Extract the [x, y] coordinate from the center of the cell holding the provided text.  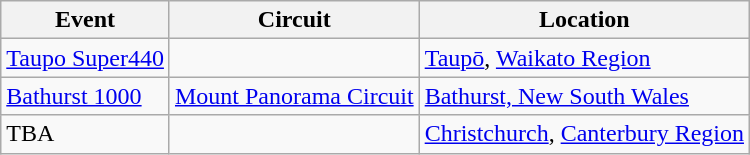
Taupō, Waikato Region [584, 58]
Circuit [294, 20]
Bathurst 1000 [86, 96]
Taupo Super440 [86, 58]
Christchurch, Canterbury Region [584, 134]
Event [86, 20]
Mount Panorama Circuit [294, 96]
Bathurst, New South Wales [584, 96]
TBA [86, 134]
Location [584, 20]
